Return the [X, Y] coordinate for the center point of the cell that contains the specified text.  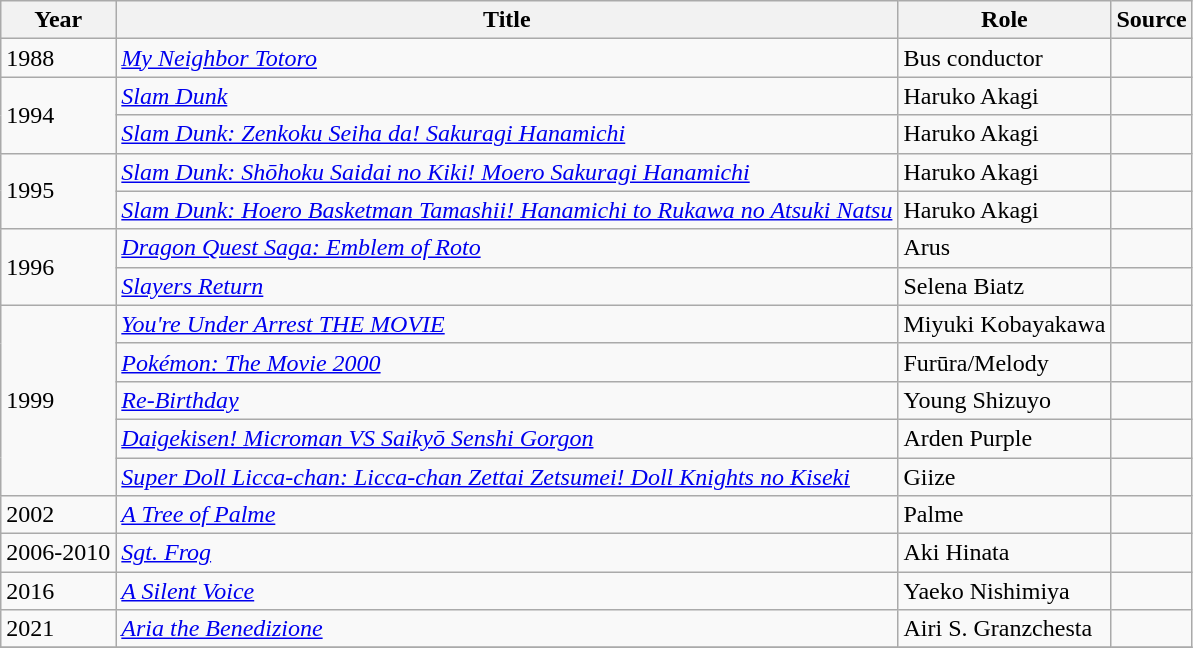
Bus conductor [1004, 58]
Super Doll Licca-chan: Licca-chan Zettai Zetsumei! Doll Knights no Kiseki [507, 477]
1994 [58, 115]
Airi S. Granzchesta [1004, 629]
Slam Dunk: Zenkoku Seiha da! Sakuragi Hanamichi [507, 134]
Furūra/Melody [1004, 362]
Title [507, 20]
Slayers Return [507, 286]
My Neighbor Totoro [507, 58]
You're Under Arrest THE MOVIE [507, 324]
Slam Dunk: Shōhoku Saidai no Kiki! Moero Sakuragi Hanamichi [507, 172]
Re-Birthday [507, 400]
Role [1004, 20]
Dragon Quest Saga: Emblem of Roto [507, 248]
1988 [58, 58]
1996 [58, 267]
2002 [58, 515]
A Silent Voice [507, 591]
Aria the Benedizione [507, 629]
Selena Biatz [1004, 286]
Sgt. Frog [507, 553]
Young Shizuyo [1004, 400]
Palme [1004, 515]
2021 [58, 629]
Year [58, 20]
A Tree of Palme [507, 515]
2006-2010 [58, 553]
1999 [58, 400]
Miyuki Kobayakawa [1004, 324]
Daigekisen! Microman VS Saikyō Senshi Gorgon [507, 438]
Giize [1004, 477]
Pokémon: The Movie 2000 [507, 362]
Yaeko Nishimiya [1004, 591]
2016 [58, 591]
1995 [58, 191]
Source [1152, 20]
Arden Purple [1004, 438]
Aki Hinata [1004, 553]
Slam Dunk [507, 96]
Arus [1004, 248]
Slam Dunk: Hoero Basketman Tamashii! Hanamichi to Rukawa no Atsuki Natsu [507, 210]
